Detect which cell encompasses the target text, then output its (X, Y) center coordinate. 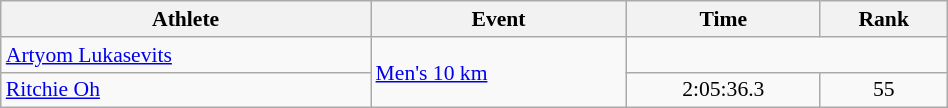
Time (723, 19)
Event (499, 19)
Athlete (186, 19)
Men's 10 km (499, 72)
Rank (884, 19)
2:05:36.3 (723, 90)
55 (884, 90)
Artyom Lukasevits (186, 55)
Ritchie Oh (186, 90)
